Extract the (x, y) coordinate from the center of the cell holding the provided text.  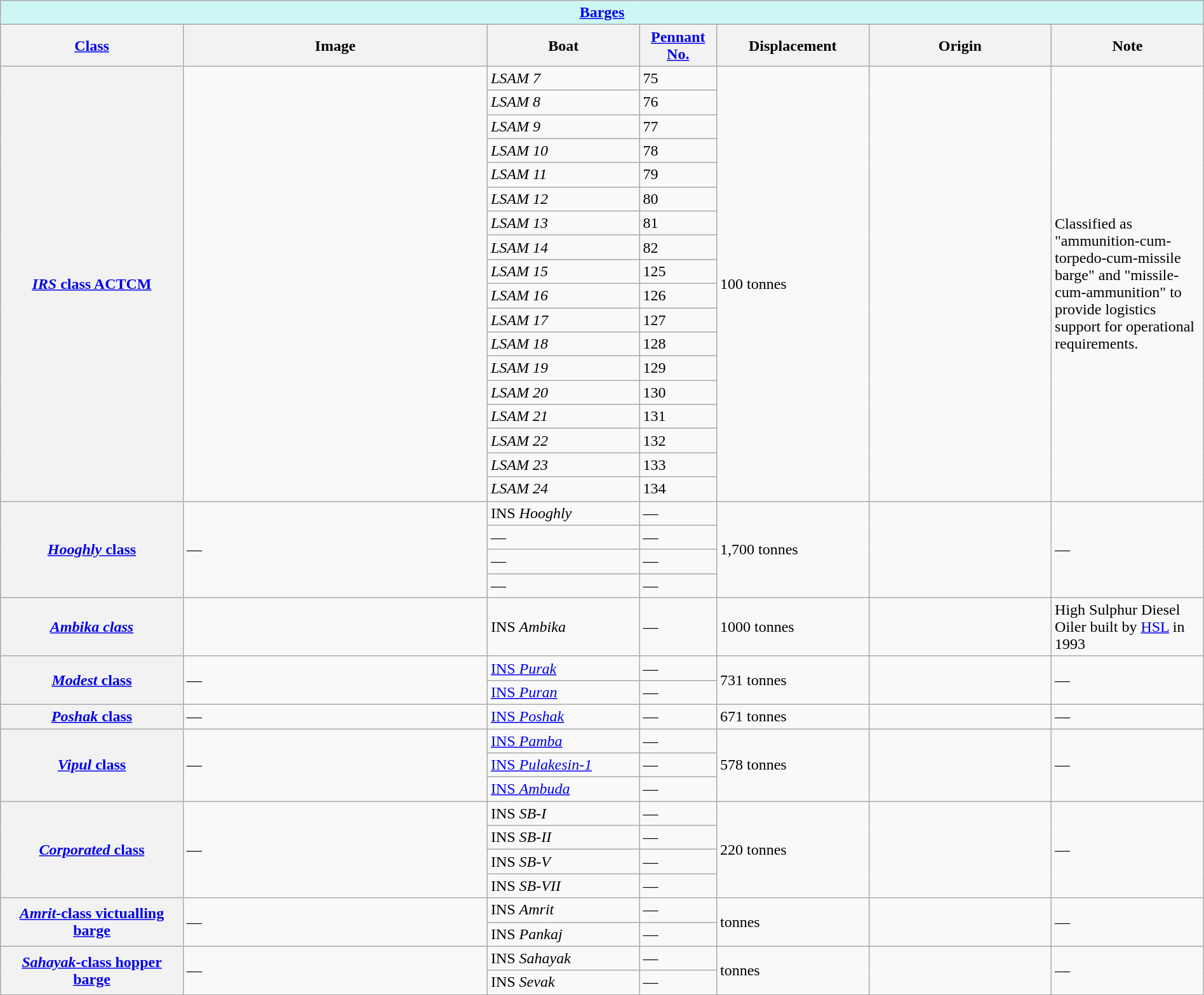
Classified as "ammunition-cum-torpedo-cum-missile barge" and "missile-cum-ammunition" to provide logistics support for operational requirements. (1128, 283)
LSAM 10 (563, 150)
Vipul class (91, 765)
79 (678, 175)
76 (678, 102)
220 tonnes (793, 850)
LSAM 18 (563, 344)
78 (678, 150)
LSAM 13 (563, 223)
80 (678, 199)
134 (678, 489)
LSAM 24 (563, 489)
578 tonnes (793, 765)
LSAM 12 (563, 199)
Barges (602, 13)
1000 tonnes (793, 627)
LSAM 17 (563, 319)
100 tonnes (793, 283)
82 (678, 247)
Amrit-class victualling barge (91, 922)
INS Purak (563, 668)
IRS class ACTCM (91, 283)
INS Sahayak (563, 958)
LSAM 14 (563, 247)
High Sulphur Diesel Oiler built by HSL in 1993 (1128, 627)
129 (678, 368)
Hooghly class (91, 549)
Origin (960, 46)
LSAM 8 (563, 102)
INS SB-V (563, 862)
Modest class (91, 680)
126 (678, 295)
INS Hooghly (563, 513)
LSAM 20 (563, 392)
LSAM 11 (563, 175)
Image (335, 46)
Class (91, 46)
Corporated class (91, 850)
LSAM 23 (563, 465)
LSAM 9 (563, 126)
Ambika class (91, 627)
731 tonnes (793, 680)
Note (1128, 46)
INS Pankaj (563, 934)
INS Ambika (563, 627)
77 (678, 126)
LSAM 16 (563, 295)
75 (678, 78)
INS Poshak (563, 716)
INS SB-VII (563, 886)
LSAM 21 (563, 417)
131 (678, 417)
Sahayak-class hopper barge (91, 970)
125 (678, 271)
INS Sevak (563, 982)
LSAM 7 (563, 78)
LSAM 19 (563, 368)
INS Pulakesin-1 (563, 765)
Displacement (793, 46)
INS Puran (563, 692)
INS SB-II (563, 838)
LSAM 15 (563, 271)
671 tonnes (793, 716)
81 (678, 223)
130 (678, 392)
1,700 tonnes (793, 549)
LSAM 22 (563, 441)
Pennant No. (678, 46)
INS Pamba (563, 741)
128 (678, 344)
132 (678, 441)
127 (678, 319)
INS SB-I (563, 813)
Boat (563, 46)
INS Ambuda (563, 789)
Poshak class (91, 716)
INS Amrit (563, 910)
133 (678, 465)
